Find where the given text appears and provide that cell's center as (X, Y) coordinate. 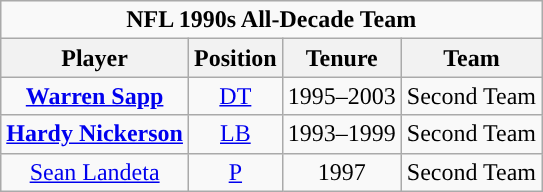
1993–1999 (342, 134)
LB (235, 134)
P (235, 172)
NFL 1990s All-Decade Team (272, 20)
1995–2003 (342, 96)
DT (235, 96)
Warren Sapp (95, 96)
Sean Landeta (95, 172)
Position (235, 58)
1997 (342, 172)
Player (95, 58)
Tenure (342, 58)
Hardy Nickerson (95, 134)
Team (471, 58)
